Identify which cell holds the provided text, then report its (x, y) central coordinate. 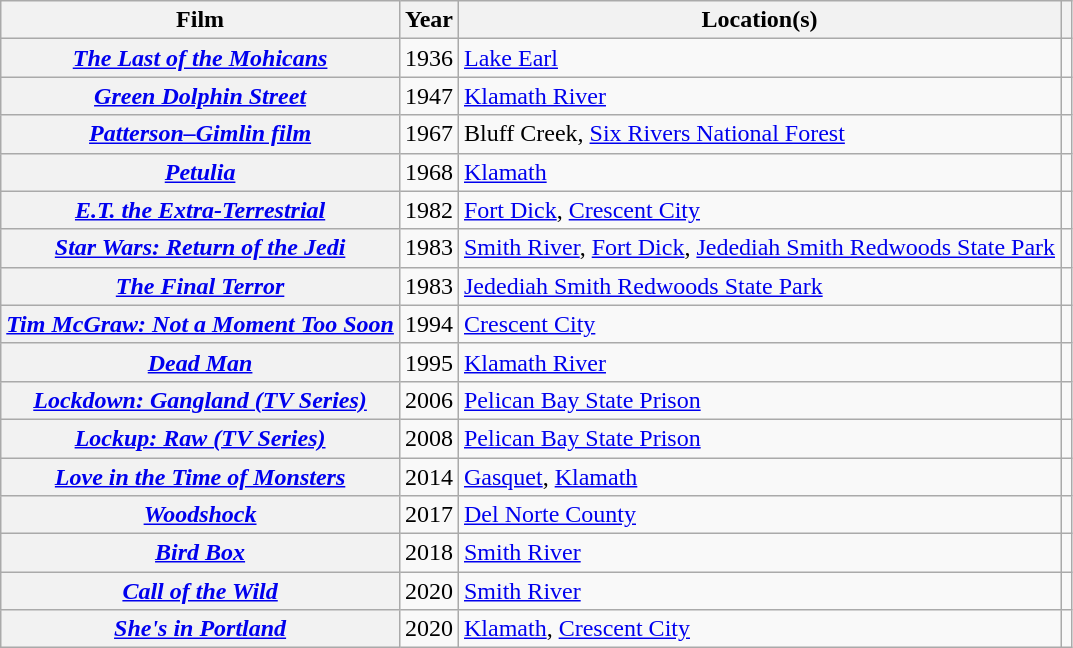
Star Wars: Return of the Jedi (200, 248)
Lake Earl (759, 58)
Dead Man (200, 362)
Del Norte County (759, 515)
2008 (428, 438)
1947 (428, 96)
Year (428, 20)
Location(s) (759, 20)
Lockdown: Gangland (TV Series) (200, 400)
1967 (428, 134)
The Final Terror (200, 286)
Patterson–Gimlin film (200, 134)
Klamath (759, 172)
She's in Portland (200, 629)
2006 (428, 400)
2014 (428, 477)
Jedediah Smith Redwoods State Park (759, 286)
Film (200, 20)
1995 (428, 362)
Bird Box (200, 553)
The Last of the Mohicans (200, 58)
Green Dolphin Street (200, 96)
Smith River, Fort Dick, Jedediah Smith Redwoods State Park (759, 248)
1994 (428, 324)
1936 (428, 58)
2017 (428, 515)
Klamath, Crescent City (759, 629)
Call of the Wild (200, 591)
Gasquet, Klamath (759, 477)
2018 (428, 553)
Bluff Creek, Six Rivers National Forest (759, 134)
Fort Dick, Crescent City (759, 210)
1968 (428, 172)
E.T. the Extra-Terrestrial (200, 210)
Petulia (200, 172)
1982 (428, 210)
Love in the Time of Monsters (200, 477)
Tim McGraw: Not a Moment Too Soon (200, 324)
Woodshock (200, 515)
Lockup: Raw (TV Series) (200, 438)
Crescent City (759, 324)
